Locate the cell with the specified text and output its (X, Y) center coordinate. 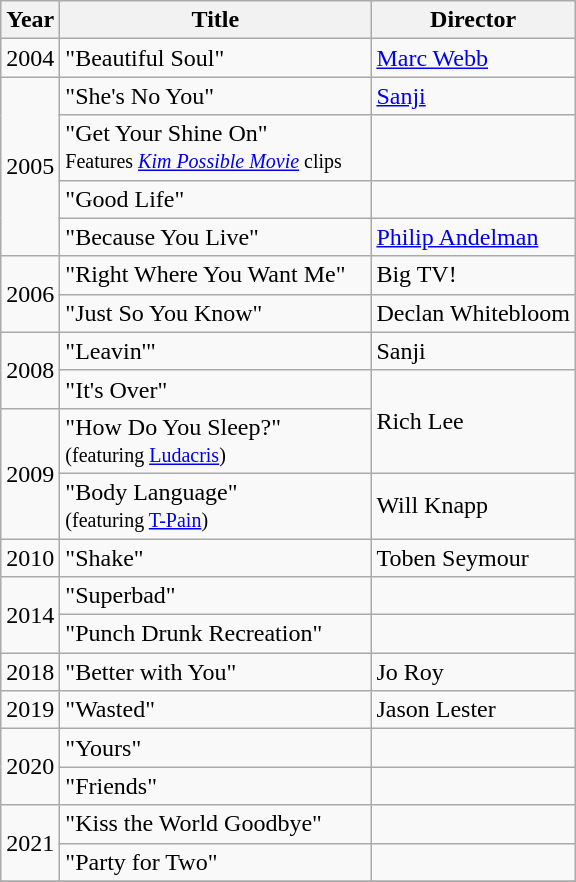
"Body Language"(featuring T-Pain) (216, 506)
Jo Roy (474, 672)
2006 (30, 294)
"She's No You" (216, 96)
"Because You Live" (216, 237)
"Party for Two" (216, 862)
2019 (30, 710)
Declan Whitebloom (474, 313)
2008 (30, 370)
Toben Seymour (474, 557)
"Wasted" (216, 710)
Year (30, 20)
Director (474, 20)
2004 (30, 58)
"Get Your Shine On"Features Kim Possible Movie clips (216, 148)
Title (216, 20)
Will Knapp (474, 506)
Big TV! (474, 275)
Philip Andelman (474, 237)
Rich Lee (474, 422)
"Right Where You Want Me" (216, 275)
2021 (30, 843)
"Better with You" (216, 672)
"Leavin'" (216, 351)
"Superbad" (216, 596)
2014 (30, 615)
2010 (30, 557)
2020 (30, 767)
"Yours" (216, 748)
Jason Lester (474, 710)
"Kiss the World Goodbye" (216, 824)
"Friends" (216, 786)
"It's Over" (216, 389)
2009 (30, 473)
"How Do You Sleep?"(featuring Ludacris) (216, 440)
"Beautiful Soul" (216, 58)
2018 (30, 672)
2005 (30, 166)
"Punch Drunk Recreation" (216, 634)
"Just So You Know" (216, 313)
Marc Webb (474, 58)
"Shake" (216, 557)
"Good Life" (216, 199)
